Locate the cell with the specified text and output its (x, y) center coordinate. 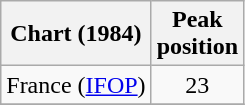
France (IFOP) (76, 85)
23 (197, 85)
Peakposition (197, 34)
Chart (1984) (76, 34)
